Capture the cell that displays the provided text and extract its (X, Y) central coordinate. 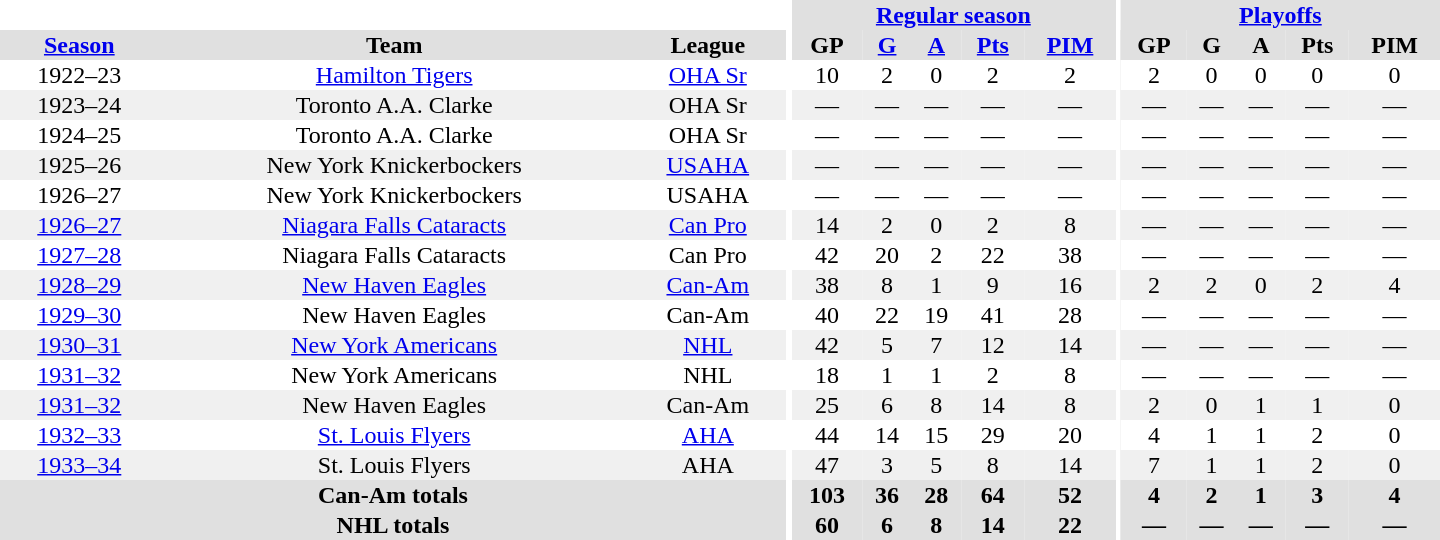
44 (826, 435)
64 (993, 495)
60 (826, 525)
40 (826, 315)
Playoffs (1280, 15)
16 (1070, 285)
1925–26 (80, 165)
12 (993, 345)
Regular season (953, 15)
1922–23 (80, 75)
29 (993, 435)
League (708, 45)
Season (80, 45)
1929–30 (80, 315)
15 (936, 435)
1923–24 (80, 105)
52 (1070, 495)
1928–29 (80, 285)
Can-Am totals (393, 495)
1930–31 (80, 345)
NHL totals (393, 525)
47 (826, 465)
10 (826, 75)
9 (993, 285)
Hamilton Tigers (394, 75)
36 (886, 495)
25 (826, 405)
1927–28 (80, 255)
19 (936, 315)
1924–25 (80, 135)
1933–34 (80, 465)
Team (394, 45)
41 (993, 315)
18 (826, 375)
103 (826, 495)
1932–33 (80, 435)
